Identify which cell holds the provided text, then report its (X, Y) central coordinate. 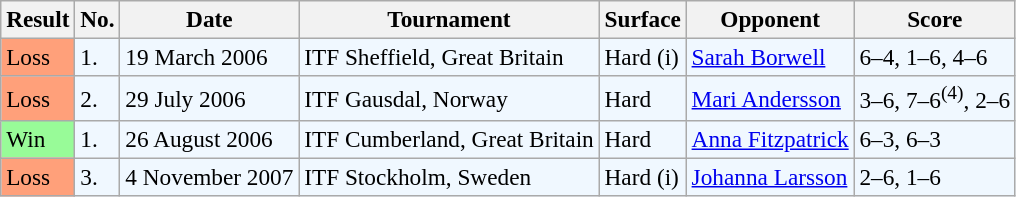
Opponent (770, 19)
ITF Gausdal, Norway (449, 98)
Result (38, 19)
6–4, 1–6, 4–6 (934, 57)
Anna Fitzpatrick (770, 139)
4 November 2007 (210, 177)
Win (38, 139)
Score (934, 19)
2. (98, 98)
ITF Cumberland, Great Britain (449, 139)
Date (210, 19)
3–6, 7–6(4), 2–6 (934, 98)
2–6, 1–6 (934, 177)
Tournament (449, 19)
19 March 2006 (210, 57)
No. (98, 19)
ITF Stockholm, Sweden (449, 177)
3. (98, 177)
ITF Sheffield, Great Britain (449, 57)
26 August 2006 (210, 139)
Sarah Borwell (770, 57)
29 July 2006 (210, 98)
Mari Andersson (770, 98)
Johanna Larsson (770, 177)
Surface (642, 19)
6–3, 6–3 (934, 139)
